Extract the [x, y] coordinate from the center of the cell holding the provided text.  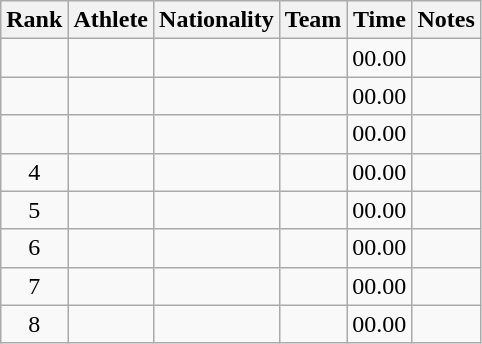
7 [34, 286]
Team [313, 20]
6 [34, 248]
8 [34, 324]
Athlete [111, 20]
Time [380, 20]
4 [34, 172]
Rank [34, 20]
Nationality [217, 20]
5 [34, 210]
Notes [446, 20]
